Search for the cell housing the specified text and yield its (x, y) center coordinate. 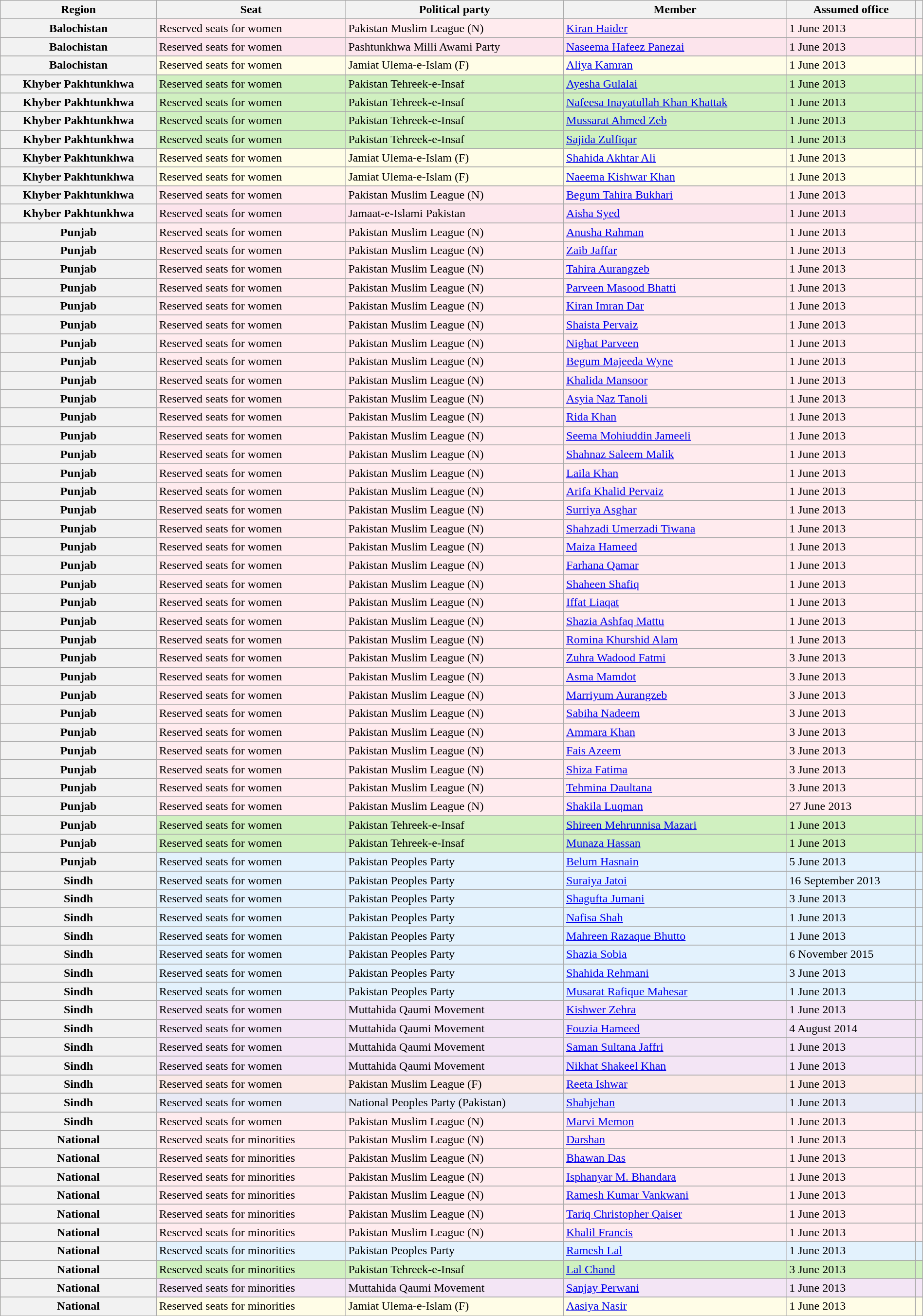
Naeema Kishwar Khan (675, 176)
Suraiya Jatoi (675, 880)
Khalida Mansoor (675, 380)
Shahnaz Saleem Malik (675, 454)
Aasiya Nasir (675, 1306)
Assumed office (851, 10)
Tahira Aurangzeb (675, 269)
Bhawan Das (675, 1158)
Shahida Akhtar Ali (675, 158)
Anusha Rahman (675, 232)
Jamaat-e-Islami Pakistan (455, 213)
Shireen Mehrunnisa Mazari (675, 825)
Sajida Zulfiqar (675, 139)
Aliya Kamran (675, 65)
Pakistan Muslim League (F) (455, 1084)
Maiza Hameed (675, 547)
Isphanyar M. Bhandara (675, 1177)
Lal Chand (675, 1269)
Shaheen Shafiq (675, 584)
Fouzia Hameed (675, 1028)
Saman Sultana Jaffri (675, 1047)
Fais Azeem (675, 750)
Marriyum Aurangzeb (675, 695)
Shahjehan (675, 1102)
Sabiha Nadeem (675, 713)
6 November 2015 (851, 954)
Begum Tahira Bukhari (675, 195)
Arifa Khalid Pervaiz (675, 491)
Surriya Asghar (675, 510)
Belum Hasnain (675, 862)
Ayesha Gulalai (675, 84)
Ramesh Lal (675, 1251)
Darshan (675, 1140)
Member (675, 10)
Farhana Qamar (675, 566)
Romina Khurshid Alam (675, 640)
Asyia Naz Tanoli (675, 399)
Kiran Haider (675, 28)
Marvi Memon (675, 1121)
16 September 2013 (851, 880)
National Peoples Party (Pakistan) (455, 1102)
Mahreen Razaque Bhutto (675, 936)
Rida Khan (675, 417)
Asma Mamdot (675, 676)
Musarat Rafique Mahesar (675, 991)
Shakila Luqman (675, 806)
Begum Majeeda Wyne (675, 362)
Political party (455, 10)
Aisha Syed (675, 213)
Shahida Rehmani (675, 973)
Kishwer Zehra (675, 1010)
Shazia Sobia (675, 954)
Nafisa Shah (675, 917)
Shahzadi Umerzadi Tiwana (675, 528)
Naseema Hafeez Panezai (675, 47)
4 August 2014 (851, 1028)
Pashtunkhwa Milli Awami Party (455, 47)
Sanjay Perwani (675, 1288)
Nafeesa Inayatullah Khan Khattak (675, 102)
27 June 2013 (851, 806)
Region (78, 10)
Nighat Parveen (675, 343)
Munaza Hassan (675, 843)
Khalil Francis (675, 1232)
Tehmina Daultana (675, 787)
Reeta Ishwar (675, 1084)
Ammara Khan (675, 732)
5 June 2013 (851, 862)
Laila Khan (675, 473)
Mussarat Ahmed Zeb (675, 121)
Zaib Jaffar (675, 251)
Tariq Christopher Qaiser (675, 1214)
Ramesh Kumar Vankwani (675, 1195)
Parveen Masood Bhatti (675, 288)
Shagufta Jumani (675, 899)
Iffat Liaqat (675, 603)
Zuhra Wadood Fatmi (675, 658)
Nikhat Shakeel Khan (675, 1065)
Seat (251, 10)
Shiza Fatima (675, 769)
Shaista Pervaiz (675, 325)
Shazia Ashfaq Mattu (675, 621)
Seema Mohiuddin Jameeli (675, 436)
Kiran Imran Dar (675, 306)
